From the cell containing the given text, extract its center point as [x, y] coordinate. 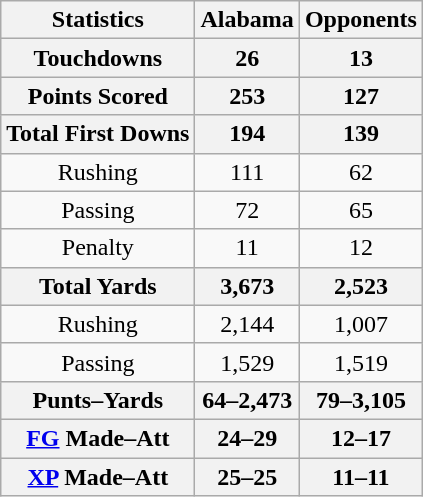
2,144 [247, 324]
62 [360, 172]
24–29 [247, 438]
Punts–Yards [98, 400]
Statistics [98, 20]
1,519 [360, 362]
12 [360, 248]
194 [247, 134]
111 [247, 172]
FG Made–Att [98, 438]
13 [360, 58]
11–11 [360, 477]
Points Scored [98, 96]
12–17 [360, 438]
65 [360, 210]
XP Made–Att [98, 477]
64–2,473 [247, 400]
253 [247, 96]
Touchdowns [98, 58]
Opponents [360, 20]
Total Yards [98, 286]
1,007 [360, 324]
79–3,105 [360, 400]
2,523 [360, 286]
Penalty [98, 248]
11 [247, 248]
Total First Downs [98, 134]
72 [247, 210]
26 [247, 58]
1,529 [247, 362]
139 [360, 134]
3,673 [247, 286]
Alabama [247, 20]
25–25 [247, 477]
127 [360, 96]
